Identify which cell holds the provided text, then report its [X, Y] central coordinate. 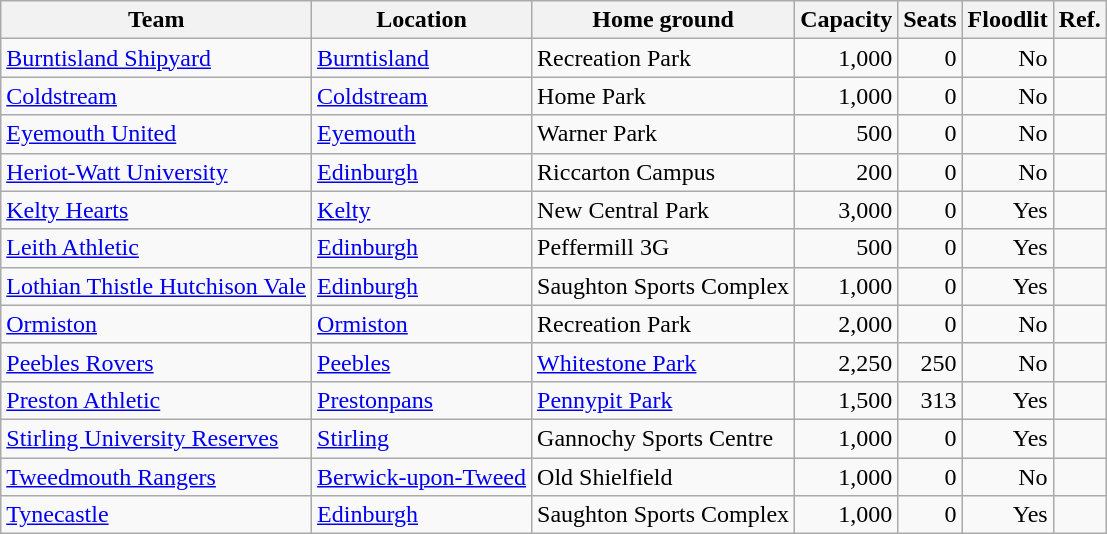
Whitestone Park [664, 362]
Burntisland [422, 58]
Peebles Rovers [156, 362]
2,250 [846, 362]
Peebles [422, 362]
Preston Athletic [156, 400]
Seats [930, 20]
Capacity [846, 20]
Home ground [664, 20]
Tynecastle [156, 515]
250 [930, 362]
1,500 [846, 400]
Peffermill 3G [664, 248]
Location [422, 20]
Prestonpans [422, 400]
Kelty Hearts [156, 210]
Leith Athletic [156, 248]
313 [930, 400]
Home Park [664, 96]
Gannochy Sports Centre [664, 438]
Heriot-Watt University [156, 172]
Stirling [422, 438]
2,000 [846, 324]
New Central Park [664, 210]
Ref. [1080, 20]
Kelty [422, 210]
Floodlit [1008, 20]
Stirling University Reserves [156, 438]
200 [846, 172]
Old Shielfield [664, 477]
Lothian Thistle Hutchison Vale [156, 286]
3,000 [846, 210]
Team [156, 20]
Pennypit Park [664, 400]
Warner Park [664, 134]
Eyemouth United [156, 134]
Tweedmouth Rangers [156, 477]
Burntisland Shipyard [156, 58]
Berwick-upon-Tweed [422, 477]
Eyemouth [422, 134]
Riccarton Campus [664, 172]
